Find where the given text appears and provide that cell's center as [X, Y] coordinate. 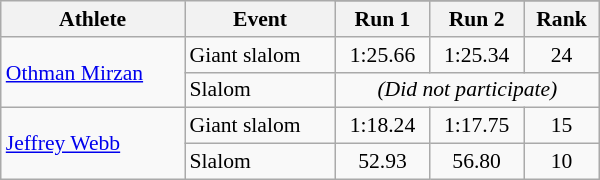
Run 1 [382, 19]
52.93 [382, 162]
56.80 [477, 162]
1:18.24 [382, 126]
Jeffrey Webb [93, 144]
1:25.34 [477, 55]
Athlete [93, 19]
Run 2 [477, 19]
24 [562, 55]
Othman Mirzan [93, 72]
1:17.75 [477, 126]
Event [260, 19]
1:25.66 [382, 55]
10 [562, 162]
15 [562, 126]
(Did not participate) [467, 90]
Rank [562, 19]
